Return (x, y) of the center of cell containing provided text 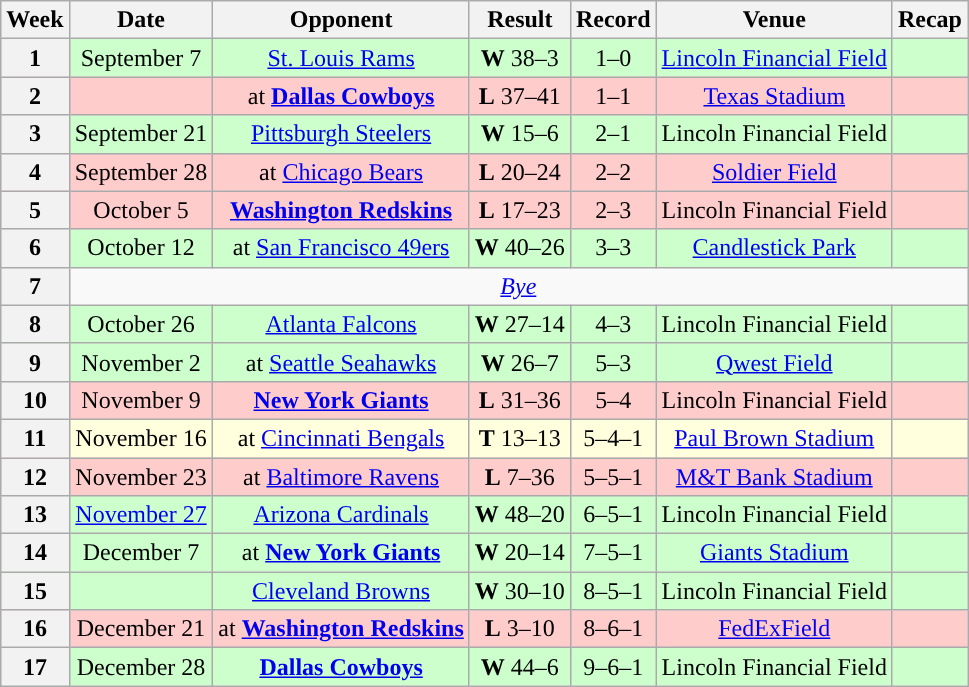
December 21 (141, 629)
L 7–36 (520, 477)
Recap (930, 20)
at Baltimore Ravens (341, 477)
W 30–10 (520, 591)
17 (35, 667)
2–1 (613, 134)
at Dallas Cowboys (341, 96)
2 (35, 96)
3 (35, 134)
Paul Brown Stadium (774, 438)
1–0 (613, 58)
W 48–20 (520, 515)
3–3 (613, 248)
4–3 (613, 324)
L 37–41 (520, 96)
Giants Stadium (774, 553)
Result (520, 20)
M&T Bank Stadium (774, 477)
5–3 (613, 362)
W 38–3 (520, 58)
2–2 (613, 172)
September 28 (141, 172)
Venue (774, 20)
Soldier Field (774, 172)
8–6–1 (613, 629)
2–3 (613, 210)
Arizona Cardinals (341, 515)
10 (35, 400)
7 (35, 286)
December 28 (141, 667)
8 (35, 324)
12 (35, 477)
Pittsburgh Steelers (341, 134)
6–5–1 (613, 515)
11 (35, 438)
1–1 (613, 96)
4 (35, 172)
L 31–36 (520, 400)
October 12 (141, 248)
9 (35, 362)
L 17–23 (520, 210)
5–5–1 (613, 477)
T 13–13 (520, 438)
September 7 (141, 58)
at New York Giants (341, 553)
at San Francisco 49ers (341, 248)
November 16 (141, 438)
14 (35, 553)
September 21 (141, 134)
16 (35, 629)
November 2 (141, 362)
Dallas Cowboys (341, 667)
Opponent (341, 20)
at Chicago Bears (341, 172)
W 15–6 (520, 134)
Cleveland Browns (341, 591)
November 27 (141, 515)
Candlestick Park (774, 248)
Texas Stadium (774, 96)
Record (613, 20)
5 (35, 210)
15 (35, 591)
St. Louis Rams (341, 58)
November 23 (141, 477)
December 7 (141, 553)
13 (35, 515)
W 26–7 (520, 362)
Qwest Field (774, 362)
at Seattle Seahawks (341, 362)
November 9 (141, 400)
Date (141, 20)
FedExField (774, 629)
W 40–26 (520, 248)
1 (35, 58)
7–5–1 (613, 553)
at Washington Redskins (341, 629)
5–4 (613, 400)
Washington Redskins (341, 210)
Atlanta Falcons (341, 324)
October 5 (141, 210)
W 20–14 (520, 553)
5–4–1 (613, 438)
New York Giants (341, 400)
L 3–10 (520, 629)
Week (35, 20)
W 27–14 (520, 324)
L 20–24 (520, 172)
Bye (518, 286)
8–5–1 (613, 591)
at Cincinnati Bengals (341, 438)
9–6–1 (613, 667)
October 26 (141, 324)
6 (35, 248)
W 44–6 (520, 667)
